Search for the cell housing the specified text and yield its [X, Y] center coordinate. 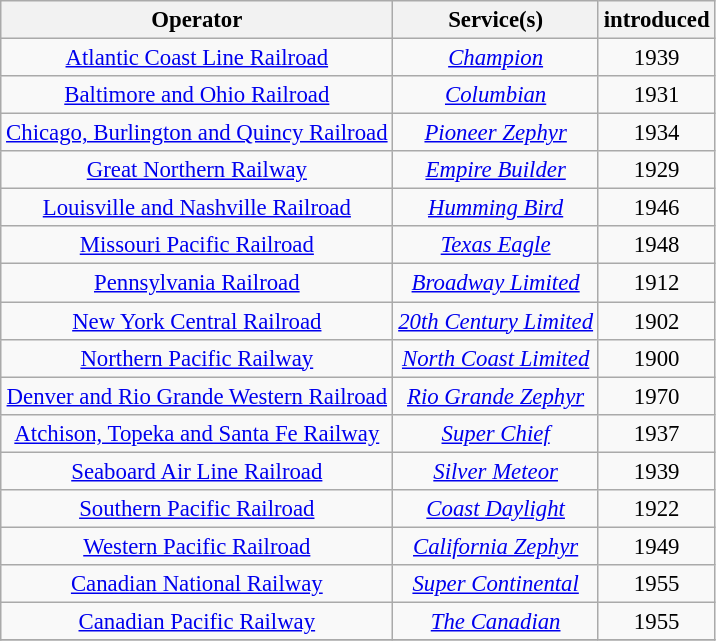
Louisville and Nashville Railroad [197, 208]
Silver Meteor [496, 471]
Operator [197, 20]
New York Central Railroad [197, 321]
20th Century Limited [496, 321]
1931 [656, 95]
Missouri Pacific Railroad [197, 245]
1900 [656, 358]
1949 [656, 546]
Pennsylvania Railroad [197, 283]
Super Continental [496, 584]
Humming Bird [496, 208]
Coast Daylight [496, 509]
Empire Builder [496, 170]
1922 [656, 509]
Champion [496, 58]
1929 [656, 170]
California Zephyr [496, 546]
Broadway Limited [496, 283]
Atlantic Coast Line Railroad [197, 58]
Pioneer Zephyr [496, 133]
Baltimore and Ohio Railroad [197, 95]
Columbian [496, 95]
1946 [656, 208]
1934 [656, 133]
1970 [656, 396]
Canadian National Railway [197, 584]
Service(s) [496, 20]
North Coast Limited [496, 358]
Super Chief [496, 433]
Atchison, Topeka and Santa Fe Railway [197, 433]
Western Pacific Railroad [197, 546]
Southern Pacific Railroad [197, 509]
Rio Grande Zephyr [496, 396]
Texas Eagle [496, 245]
1937 [656, 433]
Denver and Rio Grande Western Railroad [197, 396]
introduced [656, 20]
Great Northern Railway [197, 170]
Seaboard Air Line Railroad [197, 471]
Canadian Pacific Railway [197, 621]
1948 [656, 245]
Chicago, Burlington and Quincy Railroad [197, 133]
The Canadian [496, 621]
1902 [656, 321]
Northern Pacific Railway [197, 358]
1912 [656, 283]
